Identify which cell holds the provided text, then report its (x, y) central coordinate. 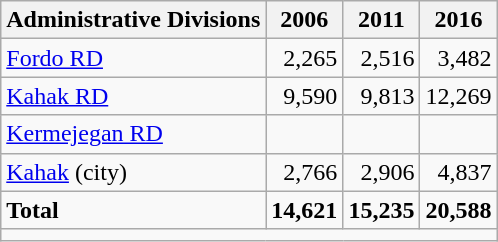
Kahak (city) (134, 172)
2,516 (382, 58)
2,906 (382, 172)
Administrative Divisions (134, 20)
2011 (382, 20)
9,590 (304, 96)
2016 (458, 20)
20,588 (458, 210)
14,621 (304, 210)
2006 (304, 20)
Fordo RD (134, 58)
9,813 (382, 96)
Total (134, 210)
15,235 (382, 210)
Kahak RD (134, 96)
Kermejegan RD (134, 134)
2,766 (304, 172)
3,482 (458, 58)
4,837 (458, 172)
12,269 (458, 96)
2,265 (304, 58)
